Capture the cell that displays the provided text and extract its [X, Y] central coordinate. 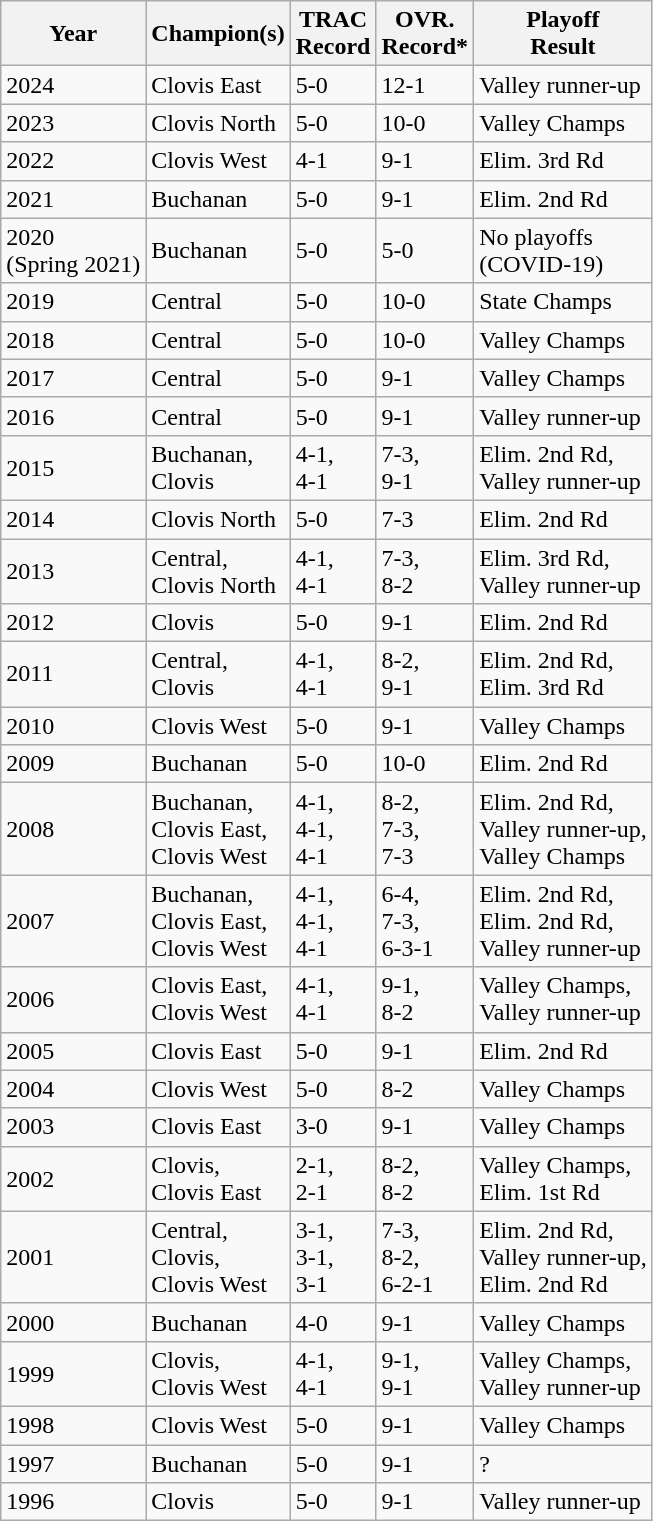
2015 [74, 468]
2012 [74, 623]
7-3 [425, 519]
1998 [74, 1425]
1997 [74, 1463]
2000 [74, 1322]
Elim. 2nd Rd,Valley runner-up,Valley Champs [564, 829]
2003 [74, 1127]
Elim. 3rd Rd,Valley runner-up [564, 570]
4-0 [333, 1322]
PlayoffResult [564, 34]
2020(Spring 2021) [74, 250]
1999 [74, 1374]
Elim. 2nd Rd,Valley runner-up [564, 468]
2013 [74, 570]
2-1,2-1 [333, 1178]
Central,Clovis,Clovis West [218, 1257]
2022 [74, 161]
2004 [74, 1089]
Central,Clovis North [218, 570]
9-1,9-1 [425, 1374]
No playoffs(COVID-19) [564, 250]
8-2,7-3,7-3 [425, 829]
Elim. 3rd Rd [564, 161]
Central,Clovis [218, 674]
Valley Champs,Elim. 1st Rd [564, 1178]
2005 [74, 1051]
8-2,8-2 [425, 1178]
OVR.Record* [425, 34]
Elim. 2nd Rd,Valley runner-up,Elim. 2nd Rd [564, 1257]
12-1 [425, 85]
TRACRecord [333, 34]
1996 [74, 1502]
7-3,8-2,6-2-1 [425, 1257]
Clovis East,Clovis West [218, 1000]
2001 [74, 1257]
Clovis,Clovis West [218, 1374]
Elim. 2nd Rd,Elim. 2nd Rd,Valley runner-up [564, 921]
7-3,8-2 [425, 570]
2010 [74, 726]
9-1,8-2 [425, 1000]
Elim. 2nd Rd,Elim. 3rd Rd [564, 674]
State Champs [564, 302]
Clovis,Clovis East [218, 1178]
2021 [74, 199]
2002 [74, 1178]
8-2 [425, 1089]
2019 [74, 302]
Year [74, 34]
6-4,7-3,6-3-1 [425, 921]
2011 [74, 674]
Buchanan,Clovis [218, 468]
3-0 [333, 1127]
Champion(s) [218, 34]
2017 [74, 378]
2007 [74, 921]
2008 [74, 829]
2023 [74, 123]
7-3,9-1 [425, 468]
2016 [74, 416]
8-2,9-1 [425, 674]
2009 [74, 764]
2018 [74, 340]
? [564, 1463]
2024 [74, 85]
2006 [74, 1000]
2014 [74, 519]
4-1 [333, 161]
3-1,3-1,3-1 [333, 1257]
